Provide the [x, y] coordinate of the cell's center where the given text is located.  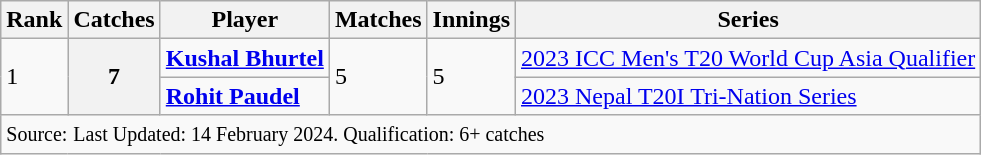
Matches [378, 20]
2023 Nepal T20I Tri-Nation Series [748, 96]
Source: Last Updated: 14 February 2024. Qualification: 6+ catches [491, 134]
Catches [114, 20]
Series [748, 20]
Rank [34, 20]
Player [244, 20]
1 [34, 77]
Rohit Paudel [244, 96]
2023 ICC Men's T20 World Cup Asia Qualifier [748, 58]
Kushal Bhurtel [244, 58]
Innings [471, 20]
7 [114, 77]
